Scan for the cell matching the given text and deliver its [x, y] coordinate at center. 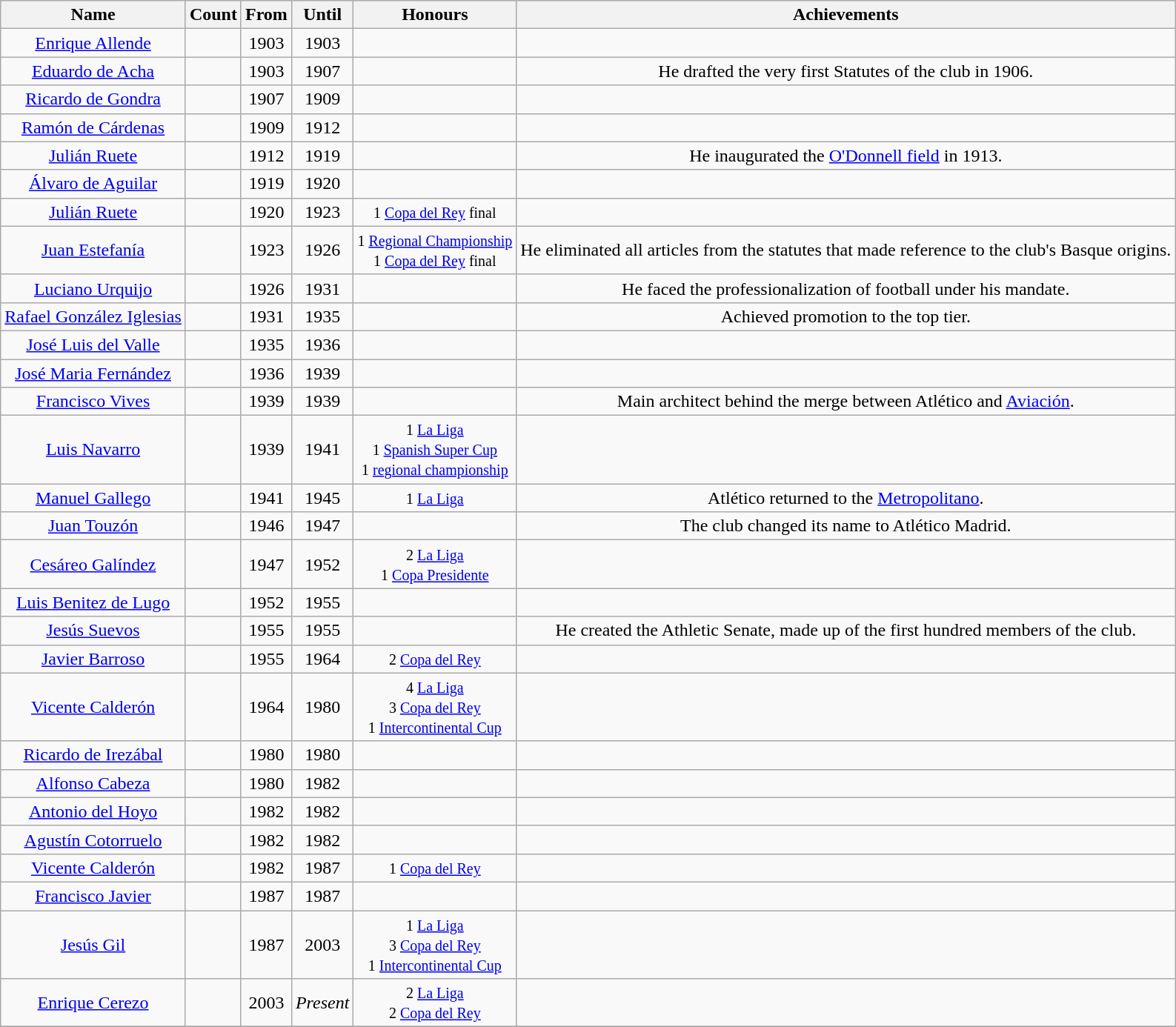
He inaugurated the O'Donnell field in 1913. [846, 156]
He eliminated all articles from the statutes that made reference to the club's Basque origins. [846, 250]
Jesús Suevos [93, 631]
Ramón de Cárdenas [93, 127]
Name [93, 15]
Manuel Gallego [93, 498]
Javier Barroso [93, 659]
José Maria Fernández [93, 373]
Alfonso Cabeza [93, 783]
2 La Liga1 Copa Presidente [435, 565]
Ricardo de Irezábal [93, 755]
Enrique Cerezo [93, 1003]
Juan Touzón [93, 526]
He created the Athletic Senate, made up of the first hundred members of the club. [846, 631]
1 Copa del Rey final [435, 212]
Francisco Javier [93, 896]
4 La Liga3 Copa del Rey1 Intercontinental Cup [435, 707]
Antonio del Hoyo [93, 811]
Agustín Cotorruelo [93, 840]
He drafted the very first Statutes of the club in 1906. [846, 71]
1 La Liga [435, 498]
José Luis del Valle [93, 345]
2 Copa del Rey [435, 659]
Luciano Urquijo [93, 288]
Rafael González Iglesias [93, 316]
1 La Liga1 Spanish Super Cup1 regional championship [435, 450]
Francisco Vives [93, 402]
Luis Navarro [93, 450]
Ricardo de Gondra [93, 99]
Achievements [846, 15]
He faced the professionalization of football under his mandate. [846, 288]
Eduardo de Acha [93, 71]
Cesáreo Galíndez [93, 565]
2 La Liga2 Copa del Rey [435, 1003]
Luis Benitez de Lugo [93, 602]
1946 [266, 526]
Count [213, 15]
Enrique Allende [93, 43]
Atlético returned to the Metropolitano. [846, 498]
Achieved promotion to the top tier. [846, 316]
Honours [435, 15]
Main architect behind the merge between Atlético and Aviación. [846, 402]
From [266, 15]
1 Regional Championship1 Copa del Rey final [435, 250]
Present [322, 1003]
Álvaro de Aguilar [93, 184]
1 La Liga3 Copa del Rey1 Intercontinental Cup [435, 944]
1 Copa del Rey [435, 868]
1945 [322, 498]
Jesús Gil [93, 944]
The club changed its name to Atlético Madrid. [846, 526]
Until [322, 15]
Juan Estefanía [93, 250]
